Return [X, Y] of the center of cell containing provided text 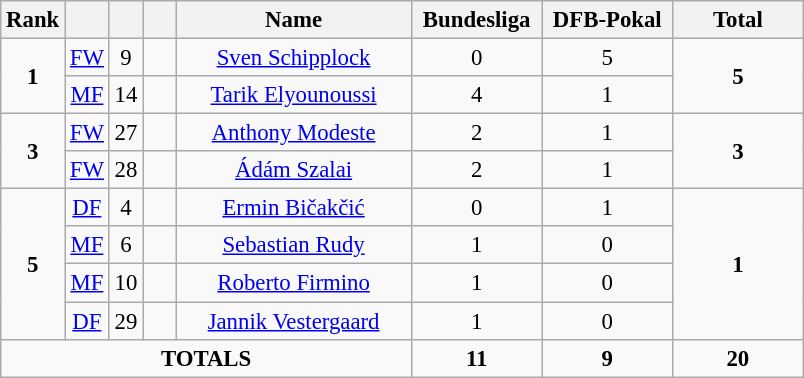
Roberto Firmino [294, 283]
Ermin Bičakčić [294, 208]
Sebastian Rudy [294, 245]
Sven Schipplock [294, 58]
Bundesliga [476, 20]
14 [126, 95]
Rank [33, 20]
Jannik Vestergaard [294, 321]
Anthony Modeste [294, 133]
29 [126, 321]
20 [738, 358]
Total [738, 20]
10 [126, 283]
Ádám Szalai [294, 170]
Name [294, 20]
DFB-Pokal [608, 20]
TOTALS [206, 358]
28 [126, 170]
27 [126, 133]
Tarik Elyounoussi [294, 95]
6 [126, 245]
11 [476, 358]
